For the text-containing cell, return its midpoint in [x, y] coordinate format. 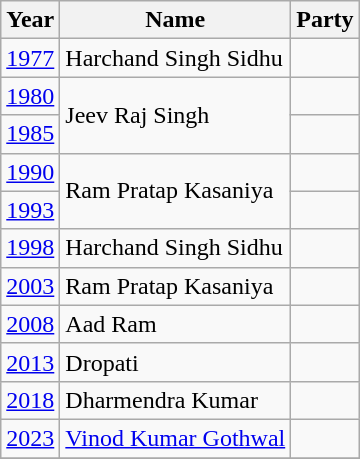
Aad Ram [176, 324]
Vinod Kumar Gothwal [176, 438]
Year [30, 20]
1990 [30, 172]
1985 [30, 134]
2018 [30, 400]
Dropati [176, 362]
Party [325, 20]
Dharmendra Kumar [176, 400]
1980 [30, 96]
2023 [30, 438]
1993 [30, 210]
2013 [30, 362]
1977 [30, 58]
Jeev Raj Singh [176, 115]
2008 [30, 324]
1998 [30, 248]
Name [176, 20]
2003 [30, 286]
